Scan for the cell matching the given text and deliver its [X, Y] coordinate at center. 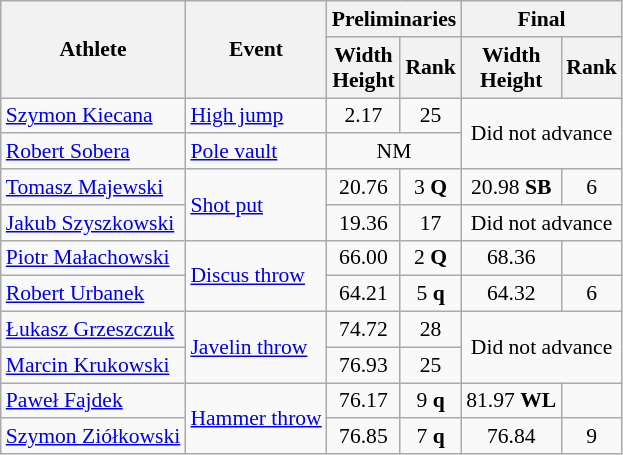
Discus throw [256, 276]
Piotr Małachowski [94, 258]
7 q [430, 437]
Robert Sobera [94, 152]
9 q [430, 401]
76.93 [364, 365]
Marcin Krukowski [94, 365]
Javelin throw [256, 348]
68.36 [511, 258]
Jakub Szyszkowski [94, 223]
81.97 WL [511, 401]
Event [256, 50]
5 q [430, 294]
64.32 [511, 294]
Robert Urbanek [94, 294]
Final [542, 19]
High jump [256, 116]
2 Q [430, 258]
Paweł Fajdek [94, 401]
NM [394, 152]
20.98 SB [511, 187]
Athlete [94, 50]
28 [430, 330]
9 [592, 437]
64.21 [364, 294]
Pole vault [256, 152]
74.72 [364, 330]
3 Q [430, 187]
Szymon Ziółkowski [94, 437]
66.00 [364, 258]
2.17 [364, 116]
Preliminaries [394, 19]
Hammer throw [256, 418]
Tomasz Majewski [94, 187]
Szymon Kiecana [94, 116]
76.85 [364, 437]
76.84 [511, 437]
17 [430, 223]
19.36 [364, 223]
20.76 [364, 187]
76.17 [364, 401]
Shot put [256, 204]
Łukasz Grzeszczuk [94, 330]
